From the cell containing the given text, extract its center point as [X, Y] coordinate. 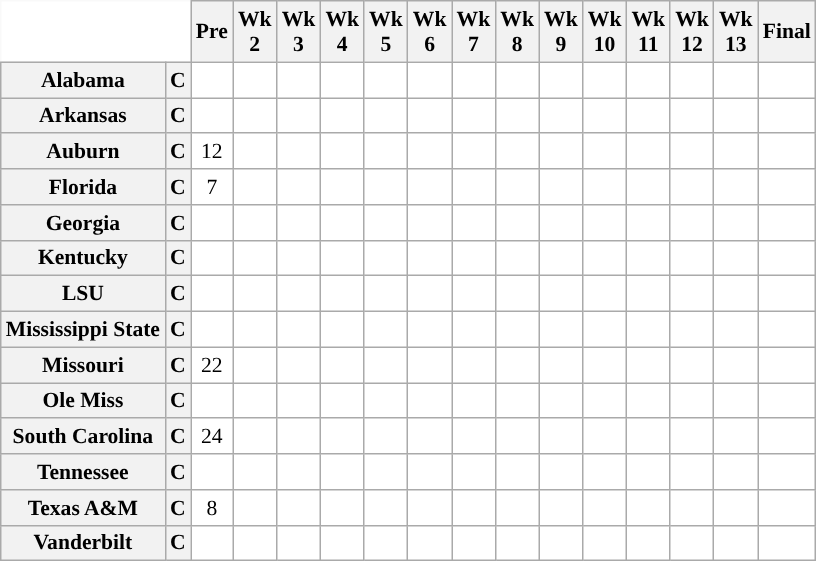
Ole Miss [83, 401]
Auburn [83, 152]
Alabama [83, 80]
Georgia [83, 223]
7 [212, 187]
Florida [83, 187]
Wk4 [342, 32]
12 [212, 152]
Wk11 [648, 32]
Kentucky [83, 258]
8 [212, 508]
Wk6 [430, 32]
Pre [212, 32]
Vanderbilt [83, 543]
Wk8 [517, 32]
South Carolina [83, 437]
Wk5 [386, 32]
Missouri [83, 365]
Wk10 [605, 32]
Wk9 [561, 32]
Wk3 [299, 32]
Texas A&M [83, 508]
Tennessee [83, 472]
Arkansas [83, 116]
Final [787, 32]
LSU [83, 294]
Wk2 [255, 32]
24 [212, 437]
Mississippi State [83, 330]
Wk12 [692, 32]
Wk13 [736, 32]
22 [212, 365]
Wk7 [474, 32]
